Provide the (x, y) coordinate of the cell's center where the given text is located.  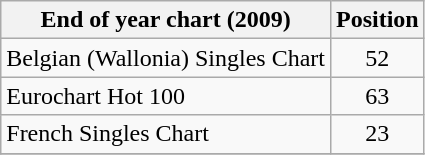
52 (377, 58)
23 (377, 134)
Eurochart Hot 100 (166, 96)
63 (377, 96)
French Singles Chart (166, 134)
Belgian (Wallonia) Singles Chart (166, 58)
Position (377, 20)
End of year chart (2009) (166, 20)
